Return the [x, y] coordinate for the center point of the cell that contains the specified text.  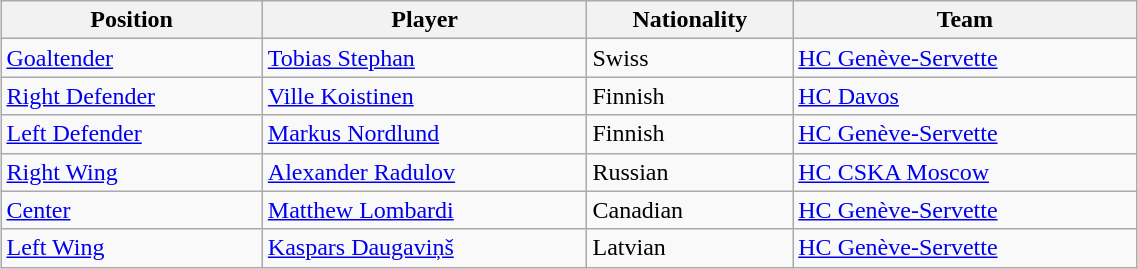
Canadian [690, 210]
Left Defender [132, 134]
Goaltender [132, 58]
Right Defender [132, 96]
Alexander Radulov [424, 172]
Right Wing [132, 172]
Ville Koistinen [424, 96]
Russian [690, 172]
Matthew Lombardi [424, 210]
HC Davos [965, 96]
Team [965, 20]
Kaspars Daugaviņš [424, 248]
Tobias Stephan [424, 58]
Nationality [690, 20]
Position [132, 20]
Left Wing [132, 248]
Markus Nordlund [424, 134]
Player [424, 20]
Latvian [690, 248]
Center [132, 210]
HC CSKA Moscow [965, 172]
Swiss [690, 58]
